Determine the (x, y) coordinate at the center of the cell enclosing the given text.  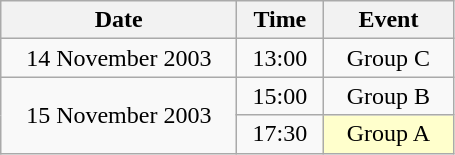
14 November 2003 (119, 58)
13:00 (280, 58)
Group C (388, 58)
15 November 2003 (119, 115)
Group A (388, 134)
Group B (388, 96)
Event (388, 20)
Date (119, 20)
Time (280, 20)
17:30 (280, 134)
15:00 (280, 96)
